Search for the cell housing the specified text and yield its [X, Y] center coordinate. 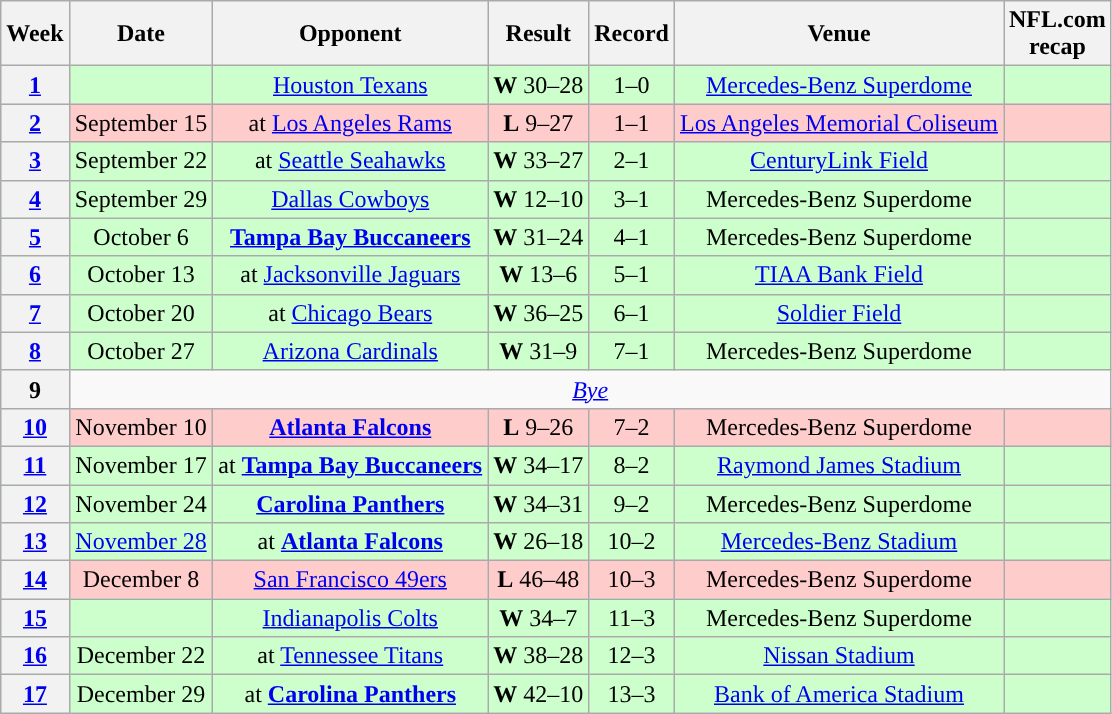
CenturyLink Field [838, 161]
at Carolina Panthers [350, 694]
L 9–26 [538, 427]
Dallas Cowboys [350, 199]
L 46–48 [538, 580]
Bye [590, 389]
16 [35, 656]
Houston Texans [350, 85]
1–1 [632, 123]
October 6 [141, 237]
9–2 [632, 503]
at Tampa Bay Buccaneers [350, 465]
September 22 [141, 161]
Week [35, 34]
September 29 [141, 199]
W 34–31 [538, 503]
W 13–6 [538, 275]
10–3 [632, 580]
Opponent [350, 34]
9 [35, 389]
TIAA Bank Field [838, 275]
3 [35, 161]
NFL.comrecap [1058, 34]
Carolina Panthers [350, 503]
December 29 [141, 694]
Atlanta Falcons [350, 427]
6 [35, 275]
Record [632, 34]
3–1 [632, 199]
Indianapolis Colts [350, 618]
November 28 [141, 542]
San Francisco 49ers [350, 580]
1 [35, 85]
12 [35, 503]
Mercedes-Benz Stadium [838, 542]
4–1 [632, 237]
7–2 [632, 427]
W 33–27 [538, 161]
W 36–25 [538, 313]
1–0 [632, 85]
W 30–28 [538, 85]
14 [35, 580]
10–2 [632, 542]
Venue [838, 34]
at Tennessee Titans [350, 656]
W 34–17 [538, 465]
Los Angeles Memorial Coliseum [838, 123]
Tampa Bay Buccaneers [350, 237]
at Chicago Bears [350, 313]
W 12–10 [538, 199]
10 [35, 427]
5 [35, 237]
W 31–24 [538, 237]
11–3 [632, 618]
W 42–10 [538, 694]
2 [35, 123]
Result [538, 34]
November 17 [141, 465]
12–3 [632, 656]
W 31–9 [538, 351]
8 [35, 351]
Raymond James Stadium [838, 465]
December 8 [141, 580]
W 38–28 [538, 656]
at Seattle Seahawks [350, 161]
Nissan Stadium [838, 656]
October 20 [141, 313]
8–2 [632, 465]
13 [35, 542]
15 [35, 618]
13–3 [632, 694]
September 15 [141, 123]
7–1 [632, 351]
Soldier Field [838, 313]
L 9–27 [538, 123]
5–1 [632, 275]
6–1 [632, 313]
at Atlanta Falcons [350, 542]
17 [35, 694]
W 26–18 [538, 542]
December 22 [141, 656]
11 [35, 465]
November 24 [141, 503]
October 27 [141, 351]
Date [141, 34]
W 34–7 [538, 618]
Bank of America Stadium [838, 694]
7 [35, 313]
October 13 [141, 275]
4 [35, 199]
at Los Angeles Rams [350, 123]
at Jacksonville Jaguars [350, 275]
Arizona Cardinals [350, 351]
2–1 [632, 161]
November 10 [141, 427]
